Provide the (X, Y) coordinate of the cell's center where the given text is located.  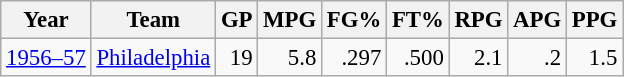
FT% (418, 20)
5.8 (290, 58)
2.1 (478, 58)
.297 (354, 58)
PPG (594, 20)
FG% (354, 20)
19 (237, 58)
.500 (418, 58)
1.5 (594, 58)
Team (153, 20)
1956–57 (46, 58)
Year (46, 20)
GP (237, 20)
RPG (478, 20)
MPG (290, 20)
APG (538, 20)
Philadelphia (153, 58)
.2 (538, 58)
